Scan for the cell matching the given text and deliver its (x, y) coordinate at center. 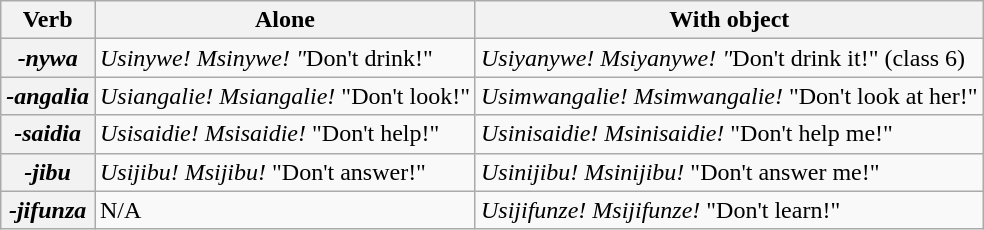
-saidia (48, 134)
Alone (284, 20)
-jifunza (48, 210)
-nywa (48, 58)
N/A (284, 210)
Usinisaidie! Msinisaidie! "Don't help me!" (729, 134)
Usijifunze! Msijifunze! "Don't learn!" (729, 210)
-jibu (48, 172)
Usinywe! Msinywe! "Don't drink!" (284, 58)
Usiangalie! Msiangalie! "Don't look!" (284, 96)
-angalia (48, 96)
Usiyanywe! Msiyanywe! "Don't drink it!" (class 6) (729, 58)
With object (729, 20)
Usijibu! Msijibu! "Don't answer!" (284, 172)
Verb (48, 20)
Usimwangalie! Msimwangalie! "Don't look at her!" (729, 96)
Usisaidie! Msisaidie! "Don't help!" (284, 134)
Usinijibu! Msinijibu! "Don't answer me!" (729, 172)
